Scan for the cell matching the given text and deliver its (X, Y) coordinate at center. 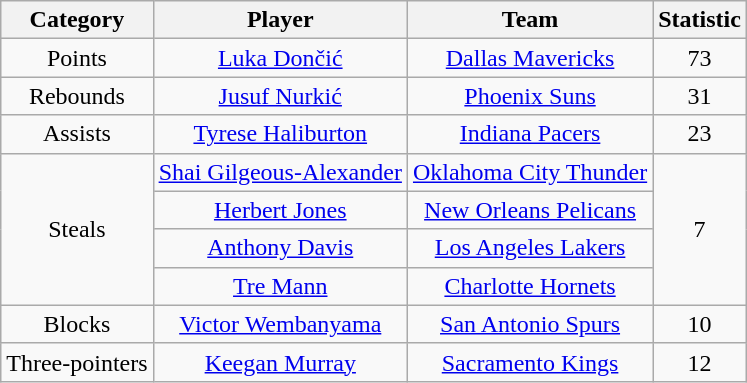
Indiana Pacers (530, 134)
73 (700, 58)
Rebounds (77, 96)
Dallas Mavericks (530, 58)
7 (700, 229)
Sacramento Kings (530, 362)
23 (700, 134)
Steals (77, 229)
31 (700, 96)
Player (280, 20)
12 (700, 362)
Assists (77, 134)
Team (530, 20)
Blocks (77, 324)
Herbert Jones (280, 210)
Phoenix Suns (530, 96)
Jusuf Nurkić (280, 96)
Three-pointers (77, 362)
Category (77, 20)
New Orleans Pelicans (530, 210)
Tre Mann (280, 286)
10 (700, 324)
Tyrese Haliburton (280, 134)
Oklahoma City Thunder (530, 172)
Anthony Davis (280, 248)
San Antonio Spurs (530, 324)
Shai Gilgeous-Alexander (280, 172)
Keegan Murray (280, 362)
Statistic (700, 20)
Charlotte Hornets (530, 286)
Los Angeles Lakers (530, 248)
Victor Wembanyama (280, 324)
Luka Dončić (280, 58)
Points (77, 58)
